Return [x, y] of the center of cell containing provided text 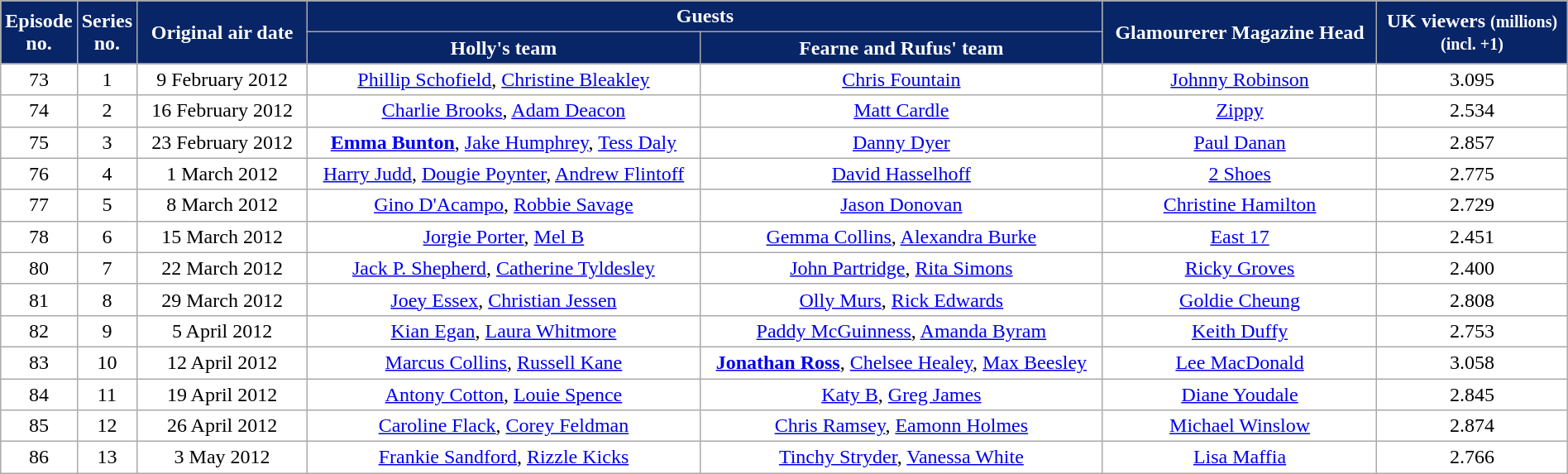
86 [39, 457]
29 March 2012 [222, 299]
2.729 [1472, 205]
26 April 2012 [222, 426]
77 [39, 205]
Ricky Groves [1239, 268]
Tinchy Stryder, Vanessa White [901, 457]
Gemma Collins, Alexandra Burke [901, 237]
Kian Egan, Laura Whitmore [504, 331]
4 [107, 174]
7 [107, 268]
9 February 2012 [222, 79]
78 [39, 237]
East 17 [1239, 237]
2.857 [1472, 142]
11 [107, 395]
Original air date [222, 32]
8 March 2012 [222, 205]
2 Shoes [1239, 174]
1 [107, 79]
Fearne and Rufus' team [901, 48]
12 [107, 426]
Lee MacDonald [1239, 362]
84 [39, 395]
Christine Hamilton [1239, 205]
Matt Cardle [901, 111]
9 [107, 331]
Glamourerer Magazine Head [1239, 32]
2.534 [1472, 111]
Joey Essex, Christian Jessen [504, 299]
5 [107, 205]
83 [39, 362]
3.095 [1472, 79]
Paddy McGuinness, Amanda Byram [901, 331]
Emma Bunton, Jake Humphrey, Tess Daly [504, 142]
Michael Winslow [1239, 426]
75 [39, 142]
Jorgie Porter, Mel B [504, 237]
82 [39, 331]
Holly's team [504, 48]
8 [107, 299]
10 [107, 362]
2.845 [1472, 395]
16 February 2012 [222, 111]
David Hasselhoff [901, 174]
13 [107, 457]
Guests [705, 17]
6 [107, 237]
2.775 [1472, 174]
3 May 2012 [222, 457]
2.808 [1472, 299]
2.766 [1472, 457]
Diane Youdale [1239, 395]
5 April 2012 [222, 331]
Katy B, Greg James [901, 395]
Frankie Sandford, Rizzle Kicks [504, 457]
Johnny Robinson [1239, 79]
Marcus Collins, Russell Kane [504, 362]
76 [39, 174]
85 [39, 426]
22 March 2012 [222, 268]
19 April 2012 [222, 395]
81 [39, 299]
80 [39, 268]
Antony Cotton, Louie Spence [504, 395]
2.400 [1472, 268]
Charlie Brooks, Adam Deacon [504, 111]
John Partridge, Rita Simons [901, 268]
3 [107, 142]
2 [107, 111]
Episodeno. [39, 32]
Harry Judd, Dougie Poynter, Andrew Flintoff [504, 174]
Phillip Schofield, Christine Bleakley [504, 79]
2.451 [1472, 237]
UK viewers (millions)(incl. +1) [1472, 32]
73 [39, 79]
Olly Murs, Rick Edwards [901, 299]
Keith Duffy [1239, 331]
Goldie Cheung [1239, 299]
Jason Donovan [901, 205]
2.874 [1472, 426]
3.058 [1472, 362]
Jonathan Ross, Chelsee Healey, Max Beesley [901, 362]
Jack P. Shepherd, Catherine Tyldesley [504, 268]
15 March 2012 [222, 237]
Zippy [1239, 111]
Caroline Flack, Corey Feldman [504, 426]
23 February 2012 [222, 142]
1 March 2012 [222, 174]
Danny Dyer [901, 142]
Seriesno. [107, 32]
Lisa Maffia [1239, 457]
Paul Danan [1239, 142]
74 [39, 111]
2.753 [1472, 331]
12 April 2012 [222, 362]
Chris Fountain [901, 79]
Gino D'Acampo, Robbie Savage [504, 205]
Chris Ramsey, Eamonn Holmes [901, 426]
